Provide the (X, Y) coordinate of the cell's center where the given text is located.  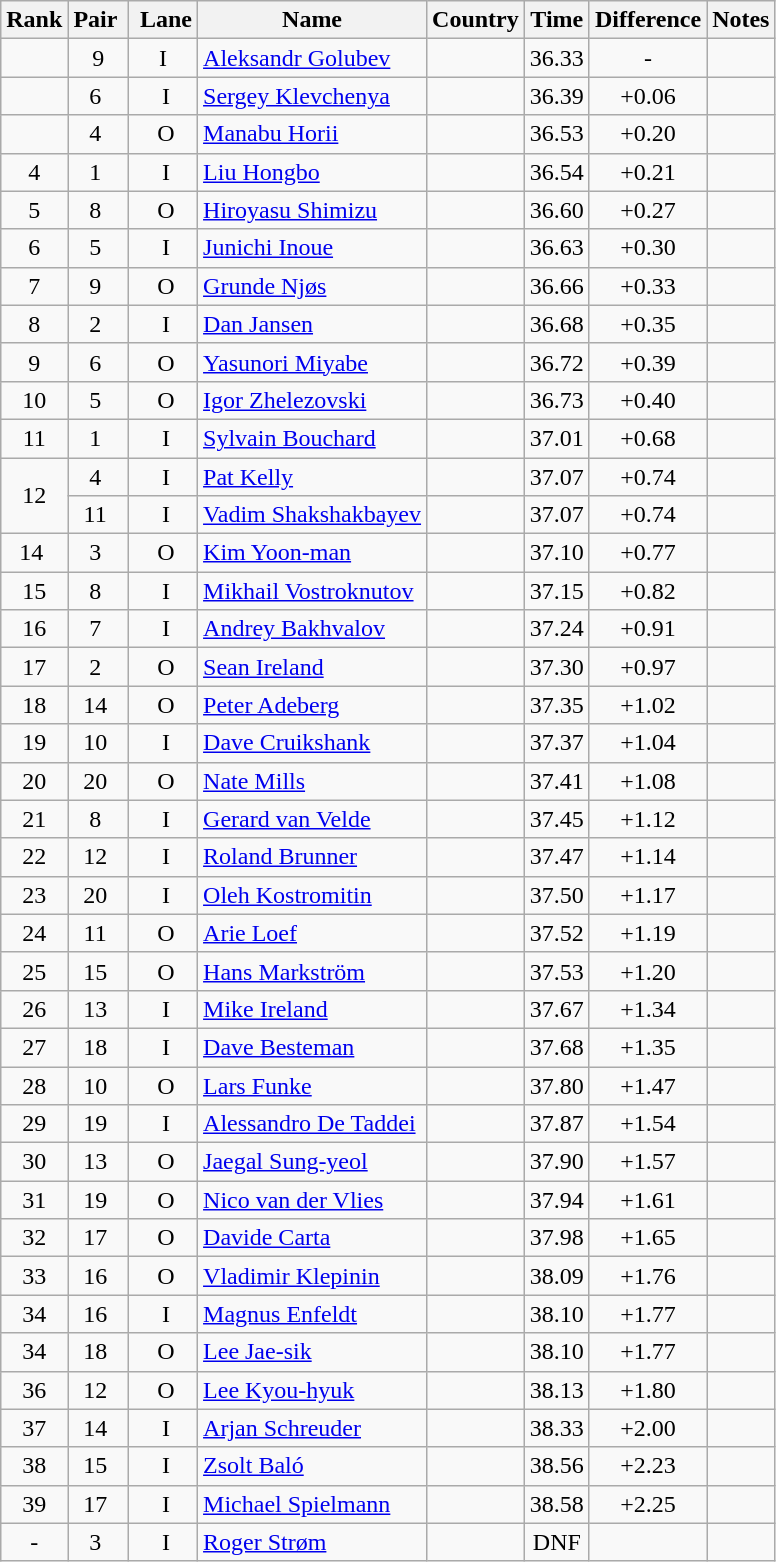
Manabu Horii (312, 134)
Jaegal Sung-yeol (312, 1162)
Dave Cruikshank (312, 743)
+1.35 (648, 1047)
36.54 (556, 172)
Lane (162, 20)
+1.08 (648, 781)
+1.47 (648, 1085)
Difference (648, 20)
29 (34, 1124)
Kim Yoon-man (312, 553)
Mike Ireland (312, 1009)
Gerard van Velde (312, 819)
36.63 (556, 248)
+1.57 (648, 1162)
Arie Loef (312, 933)
+1.65 (648, 1238)
36.33 (556, 58)
37.80 (556, 1085)
Michael Spielmann (312, 1504)
+0.77 (648, 553)
26 (34, 1009)
Roger Strøm (312, 1542)
37.10 (556, 553)
Peter Adeberg (312, 705)
37 (34, 1428)
+1.04 (648, 743)
38.33 (556, 1428)
38.56 (556, 1466)
+1.12 (648, 819)
+1.19 (648, 933)
36.73 (556, 400)
Hans Markström (312, 971)
+1.34 (648, 1009)
Vladimir Klepinin (312, 1276)
Sean Ireland (312, 667)
Notes (741, 20)
37.15 (556, 591)
22 (34, 857)
+2.25 (648, 1504)
Lars Funke (312, 1085)
Andrey Bakhvalov (312, 629)
Yasunori Miyabe (312, 362)
37.94 (556, 1200)
+0.33 (648, 286)
Liu Hongbo (312, 172)
37.68 (556, 1047)
+1.76 (648, 1276)
30 (34, 1162)
38.58 (556, 1504)
Hiroyasu Shimizu (312, 210)
Sylvain Bouchard (312, 438)
39 (34, 1504)
Nico van der Vlies (312, 1200)
Magnus Enfeldt (312, 1314)
21 (34, 819)
+0.35 (648, 324)
37.01 (556, 438)
27 (34, 1047)
Grunde Njøs (312, 286)
+1.14 (648, 857)
32 (34, 1238)
36.72 (556, 362)
Name (312, 20)
+0.27 (648, 210)
Dave Besteman (312, 1047)
+1.02 (648, 705)
37.30 (556, 667)
37.67 (556, 1009)
Pair (98, 20)
Vadim Shakshakbayev (312, 515)
33 (34, 1276)
37.90 (556, 1162)
Igor Zhelezovski (312, 400)
Lee Kyou-hyuk (312, 1390)
37.50 (556, 895)
37.52 (556, 933)
37.47 (556, 857)
Time (556, 20)
Sergey Klevchenya (312, 96)
+0.06 (648, 96)
Nate Mills (312, 781)
37.45 (556, 819)
36.68 (556, 324)
+0.91 (648, 629)
DNF (556, 1542)
37.87 (556, 1124)
Country (476, 20)
+1.20 (648, 971)
+0.40 (648, 400)
+1.61 (648, 1200)
24 (34, 933)
Junichi Inoue (312, 248)
Zsolt Baló (312, 1466)
38.13 (556, 1390)
Aleksandr Golubev (312, 58)
37.35 (556, 705)
+0.30 (648, 248)
+0.39 (648, 362)
37.24 (556, 629)
23 (34, 895)
37.37 (556, 743)
+1.54 (648, 1124)
Dan Jansen (312, 324)
31 (34, 1200)
+0.21 (648, 172)
+1.17 (648, 895)
Roland Brunner (312, 857)
Mikhail Vostroknutov (312, 591)
+0.20 (648, 134)
25 (34, 971)
28 (34, 1085)
+1.80 (648, 1390)
+2.00 (648, 1428)
Rank (34, 20)
+0.68 (648, 438)
36.39 (556, 96)
+0.82 (648, 591)
38.09 (556, 1276)
+2.23 (648, 1466)
36.66 (556, 286)
Lee Jae-sik (312, 1352)
Alessandro De Taddei (312, 1124)
36 (34, 1390)
Pat Kelly (312, 477)
37.53 (556, 971)
37.98 (556, 1238)
36.53 (556, 134)
Oleh Kostromitin (312, 895)
38 (34, 1466)
+0.97 (648, 667)
Davide Carta (312, 1238)
37.41 (556, 781)
36.60 (556, 210)
Arjan Schreuder (312, 1428)
